Scan for the cell matching the given text and deliver its (x, y) coordinate at center. 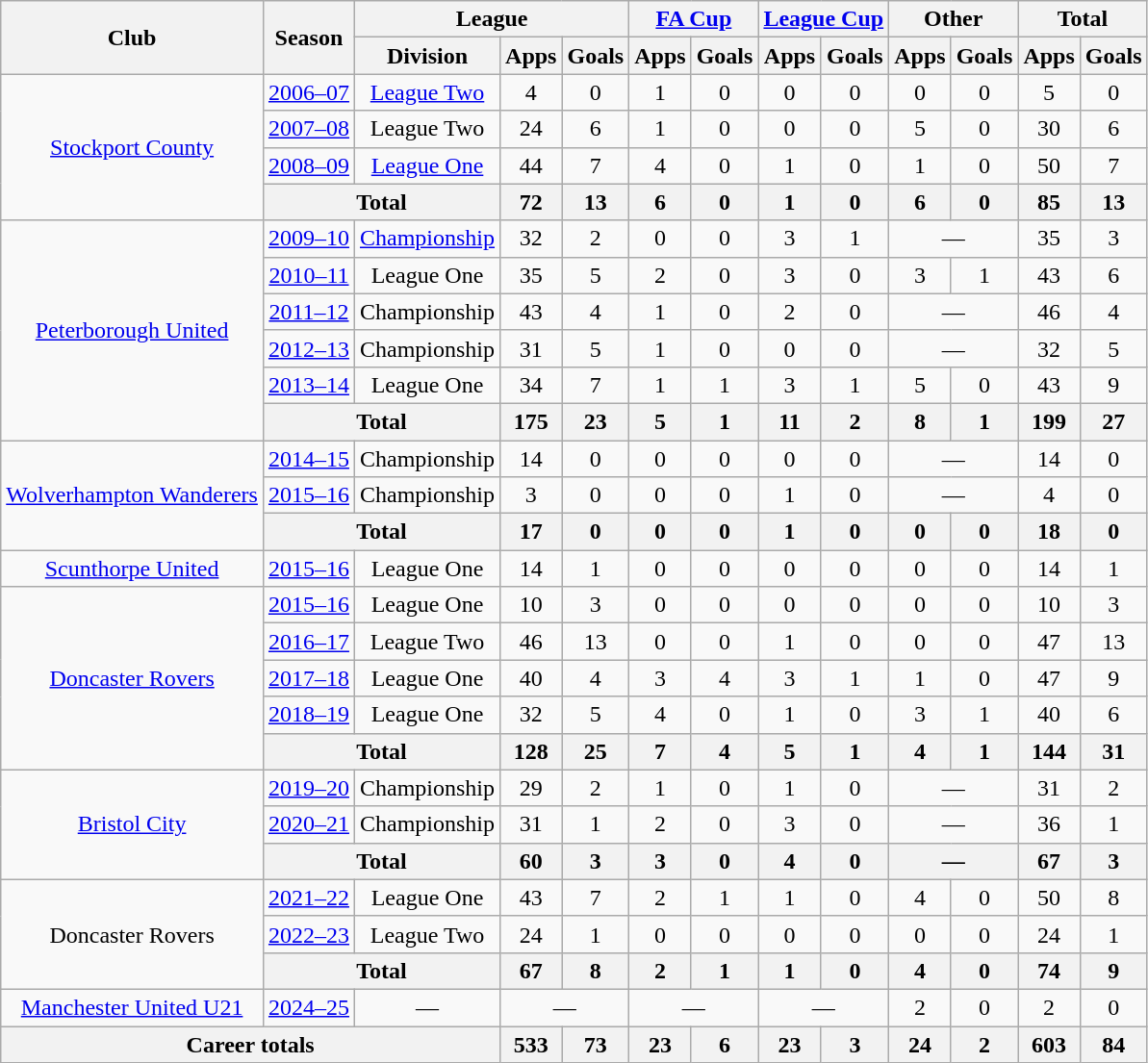
25 (596, 751)
2011–12 (308, 312)
199 (1049, 421)
128 (531, 751)
2012–13 (308, 348)
72 (531, 202)
18 (1049, 532)
2010–11 (308, 275)
11 (789, 421)
Division (427, 56)
34 (531, 385)
29 (531, 788)
85 (1049, 202)
2016–17 (308, 642)
175 (531, 421)
Peterborough United (133, 330)
2006–07 (308, 92)
84 (1113, 1044)
2008–09 (308, 165)
2018–19 (308, 715)
Bristol City (133, 824)
FA Cup (694, 19)
Career totals (250, 1044)
36 (1049, 824)
60 (531, 861)
144 (1049, 751)
17 (531, 532)
74 (1049, 971)
603 (1049, 1044)
2013–14 (308, 385)
2019–20 (308, 788)
League Cup (824, 19)
2014–15 (308, 459)
2021–22 (308, 898)
Manchester United U21 (133, 1007)
Club (133, 38)
2020–21 (308, 824)
73 (596, 1044)
Other (954, 19)
27 (1113, 421)
44 (531, 165)
30 (1049, 129)
Stockport County (133, 147)
533 (531, 1044)
2022–23 (308, 934)
2007–08 (308, 129)
2017–18 (308, 678)
League (491, 19)
Season (308, 38)
2024–25 (308, 1007)
Scunthorpe United (133, 569)
2009–10 (308, 239)
Wolverhampton Wanderers (133, 495)
